Scan for the cell matching the given text and deliver its (X, Y) coordinate at center. 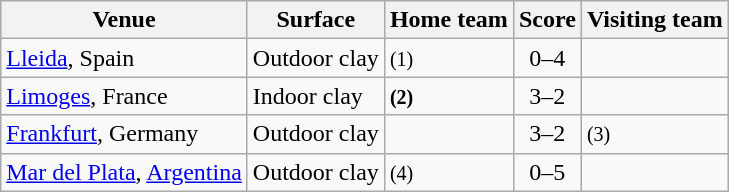
0–5 (547, 172)
Home team (448, 20)
(2) (448, 96)
Frankfurt, Germany (124, 134)
Mar del Plata, Argentina (124, 172)
Score (547, 20)
Indoor clay (316, 96)
Lleida, Spain (124, 58)
(3) (654, 134)
Venue (124, 20)
(4) (448, 172)
0–4 (547, 58)
Surface (316, 20)
(1) (448, 58)
Limoges, France (124, 96)
Visiting team (654, 20)
